Capture the cell that displays the provided text and extract its (X, Y) central coordinate. 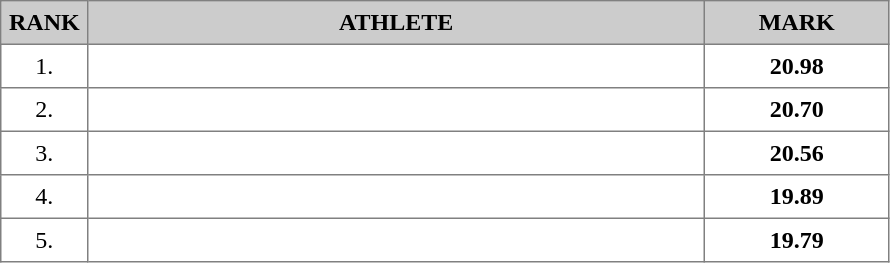
4. (44, 197)
3. (44, 153)
20.56 (796, 153)
20.98 (796, 66)
20.70 (796, 110)
MARK (796, 23)
19.79 (796, 240)
RANK (44, 23)
2. (44, 110)
19.89 (796, 197)
1. (44, 66)
5. (44, 240)
ATHLETE (396, 23)
